Determine the [x, y] coordinate at the center of the cell enclosing the given text.  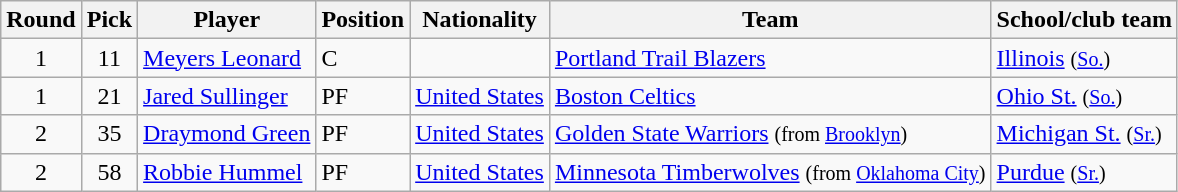
Jared Sullinger [227, 96]
C [363, 58]
Meyers Leonard [227, 58]
21 [109, 96]
Team [770, 20]
35 [109, 134]
11 [109, 58]
58 [109, 172]
Position [363, 20]
Nationality [480, 20]
Golden State Warriors (from Brooklyn) [770, 134]
Player [227, 20]
Pick [109, 20]
Ohio St. (So.) [1084, 96]
Boston Celtics [770, 96]
Robbie Hummel [227, 172]
Purdue (Sr.) [1084, 172]
Round [41, 20]
Portland Trail Blazers [770, 58]
Illinois (So.) [1084, 58]
Michigan St. (Sr.) [1084, 134]
Minnesota Timberwolves (from Oklahoma City) [770, 172]
Draymond Green [227, 134]
School/club team [1084, 20]
